Pinpoint the cell where the given text exists, returning its (X, Y) midpoint coordinate. 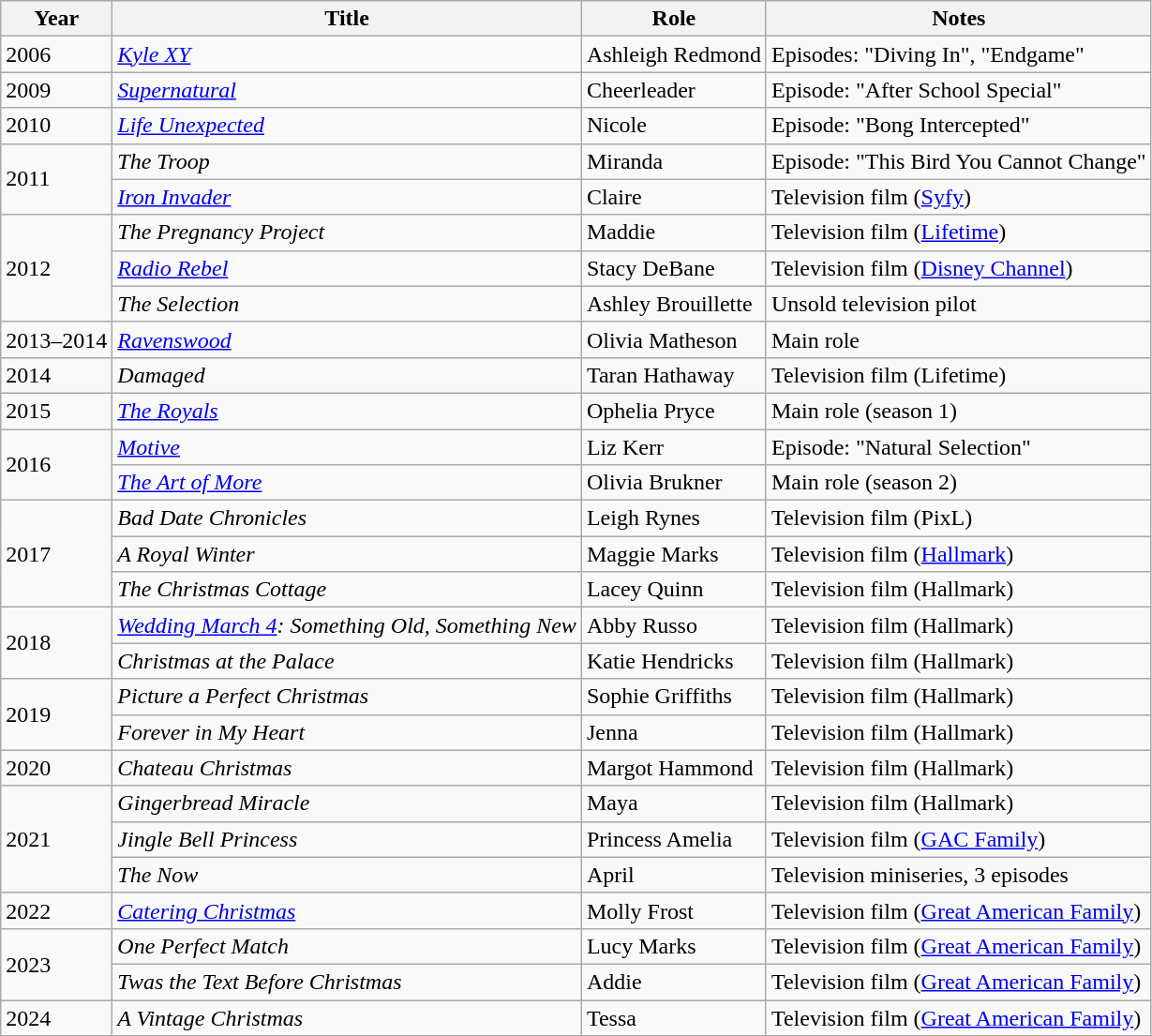
Stacy DeBane (673, 268)
Olivia Matheson (673, 339)
Motive (347, 447)
2023 (56, 964)
Forever in My Heart (347, 732)
Christmas at the Palace (347, 661)
A Royal Winter (347, 554)
Margot Hammond (673, 768)
Ashleigh Redmond (673, 54)
Ravenswood (347, 339)
Lacey Quinn (673, 590)
2013–2014 (56, 339)
Liz Kerr (673, 447)
Television miniseries, 3 episodes (958, 875)
Episodes: "Diving In", "Endgame" (958, 54)
Episode: "Natural Selection" (958, 447)
Claire (673, 197)
Episode: "Bong Intercepted" (958, 126)
Episode: "This Bird You Cannot Change" (958, 161)
Radio Rebel (347, 268)
Jingle Bell Princess (347, 839)
April (673, 875)
The Now (347, 875)
The Selection (347, 304)
Life Unexpected (347, 126)
2014 (56, 375)
2022 (56, 910)
Nicole (673, 126)
Television film (PixL) (958, 518)
Katie Hendricks (673, 661)
2017 (56, 554)
Olivia Brukner (673, 483)
Twas the Text Before Christmas (347, 982)
Damaged (347, 375)
Catering Christmas (347, 910)
Notes (958, 19)
Maggie Marks (673, 554)
2024 (56, 1017)
Supernatural (347, 90)
Wedding March 4: Something Old, Something New (347, 625)
Main role (season 1) (958, 411)
The Pregnancy Project (347, 233)
Bad Date Chronicles (347, 518)
Picture a Perfect Christmas (347, 697)
Taran Hathaway (673, 375)
Unsold television pilot (958, 304)
2018 (56, 643)
Television film (Syfy) (958, 197)
2020 (56, 768)
2012 (56, 268)
Abby Russo (673, 625)
Addie (673, 982)
The Art of More (347, 483)
Tessa (673, 1017)
Main role (season 2) (958, 483)
2006 (56, 54)
Iron Invader (347, 197)
The Christmas Cottage (347, 590)
2019 (56, 714)
Main role (958, 339)
A Vintage Christmas (347, 1017)
The Troop (347, 161)
Year (56, 19)
One Perfect Match (347, 946)
2010 (56, 126)
Princess Amelia (673, 839)
Episode: "After School Special" (958, 90)
Television film (Disney Channel) (958, 268)
Gingerbread Miracle (347, 803)
Chateau Christmas (347, 768)
Maya (673, 803)
Television film (GAC Family) (958, 839)
2009 (56, 90)
Cheerleader (673, 90)
Miranda (673, 161)
2016 (56, 465)
Jenna (673, 732)
Ophelia Pryce (673, 411)
2021 (56, 839)
Leigh Rynes (673, 518)
The Royals (347, 411)
Molly Frost (673, 910)
2015 (56, 411)
Kyle XY (347, 54)
Title (347, 19)
Role (673, 19)
2011 (56, 179)
Ashley Brouillette (673, 304)
Maddie (673, 233)
Sophie Griffiths (673, 697)
Lucy Marks (673, 946)
